Capture the cell that displays the provided text and extract its (X, Y) central coordinate. 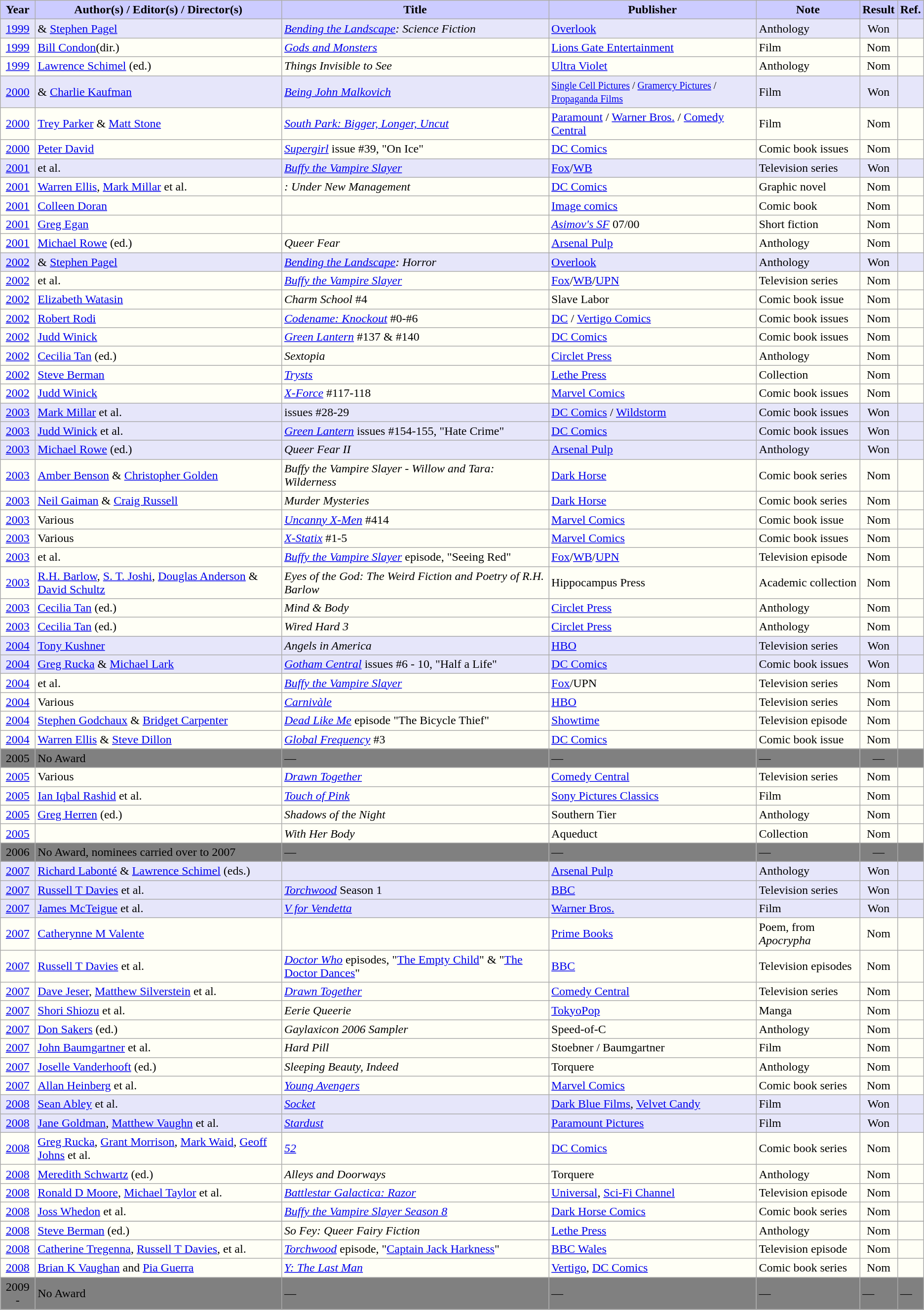
Greg Rucka & Michael Lark (158, 664)
Comic book (808, 205)
& Charlie Kaufman (158, 92)
: Under New Management (415, 187)
Warren Ellis, Mark Millar et al. (158, 187)
R.H. Barlow, S. T. Joshi, Douglas Anderson & David Schultz (158, 582)
Steve Berman (158, 375)
X-Statix #1-5 (415, 538)
Colleen Doran (158, 205)
Result (879, 10)
Shori Shiozu et al. (158, 1010)
Hard Pill (415, 1048)
Green Lantern issues #154-155, "Hate Crime" (415, 431)
Ultra Violet (653, 66)
Uncanny X-Men #414 (415, 519)
Gaylaxicon 2006 Sampler (415, 1029)
Charm School #4 (415, 300)
Being John Malkovich (415, 92)
Aqueduct (653, 833)
Warren Ellis & Steve Dillon (158, 739)
Young Avengers (415, 1085)
Universal, Sci-Fi Channel (653, 1193)
Asimov's SF 07/00 (653, 224)
Don Sakers (ed.) (158, 1029)
Dead Like Me episode "The Bicycle Thief" (415, 721)
Murder Mysteries (415, 501)
Catherine Tregenna, Russell T Davies, et al. (158, 1249)
Angels in America (415, 646)
52 (415, 1148)
DC Comics / Wildstorm (653, 412)
Note (808, 10)
Showtime (653, 721)
Lions Gate Entertainment (653, 47)
Torchwood episode, "Captain Jack Harkness" (415, 1249)
Poem, from Apocrypha (808, 934)
Bill Condon(dir.) (158, 47)
Slave Labor (653, 300)
James McTeigue et al. (158, 909)
Stardust (415, 1123)
Eerie Queerie (415, 1010)
Trysts (415, 375)
No Award, nominees carried over to 2007 (158, 852)
Stoebner / Baumgartner (653, 1048)
Codename: Knockout #0-#6 (415, 318)
Gods and Monsters (415, 47)
V for Vendetta (415, 909)
Buffy the Vampire Slayer - Willow and Tara: Wilderness (415, 475)
Stephen Godchaux & Bridget Carpenter (158, 721)
Ian Iqbal Rashid et al. (158, 796)
Judd Winick et al. (158, 431)
Sony Pictures Classics (653, 796)
Doctor Who episodes, "The Empty Child" & "The Doctor Dances" (415, 966)
Publisher (653, 10)
Sleeping Beauty, Indeed (415, 1067)
Year (18, 10)
Greg Herren (ed.) (158, 814)
Manga (808, 1010)
Richard Labonté & Lawrence Schimel (eds.) (158, 871)
Short fiction (808, 224)
South Park: Bigger, Longer, Uncut (415, 123)
BBC Wales (653, 1249)
Ref. (910, 10)
Author(s) / Editor(s) / Director(s) (158, 10)
Torchwood Season 1 (415, 890)
Battlestar Galactica: Razor (415, 1193)
Sextopia (415, 356)
Wired Hard 3 (415, 627)
Graphic novel (808, 187)
Peter David (158, 149)
Fox/UPN (653, 683)
Y: The Last Man (415, 1268)
DC / Vertigo Comics (653, 318)
Global Frequency #3 (415, 739)
2009 - (18, 1293)
Greg Rucka, Grant Morrison, Mark Waid, Geoff Johns et al. (158, 1148)
TokyoPop (653, 1010)
Touch of Pink (415, 796)
Television episodes (808, 966)
Southern Tier (653, 814)
Elizabeth Watasin (158, 300)
Hippocampus Press (653, 582)
Mind & Body (415, 608)
Robert Rodi (158, 318)
With Her Body (415, 833)
Meredith Schwartz (ed.) (158, 1174)
Socket (415, 1104)
Vertigo, DC Comics (653, 1268)
Joss Whedon et al. (158, 1211)
Image comics (653, 205)
X-Force #117-118 (415, 393)
Title (415, 10)
Fox/WB (653, 168)
Bending the Landscape: Horror (415, 262)
Dark Horse Comics (653, 1211)
issues #28-29 (415, 412)
Neil Gaiman & Craig Russell (158, 501)
Ronald D Moore, Michael Taylor et al. (158, 1193)
Shadows of the Night (415, 814)
Paramount / Warner Bros. / Comedy Central (653, 123)
Trey Parker & Matt Stone (158, 123)
Allan Heinberg et al. (158, 1085)
Academic collection (808, 582)
Amber Benson & Christopher Golden (158, 475)
So Fey: Queer Fairy Fiction (415, 1231)
Single Cell Pictures / Gramercy Pictures / Propaganda Films (653, 92)
Buffy the Vampire Slayer episode, "Seeing Red" (415, 557)
Jane Goldman, Matthew Vaughn et al. (158, 1123)
Buffy the Vampire Slayer Season 8 (415, 1211)
Joselle Vanderhooft (ed.) (158, 1067)
Catherynne M Valente (158, 934)
Alleys and Doorways (415, 1174)
Gotham Central issues #6 - 10, "Half a Life" (415, 664)
Mark Millar et al. (158, 412)
Steve Berman (ed.) (158, 1231)
Tony Kushner (158, 646)
2006 (18, 852)
Brian K Vaughan and Pia Guerra (158, 1268)
Supergirl issue #39, "On Ice" (415, 149)
Warner Bros. (653, 909)
Sean Abley et al. (158, 1104)
Greg Egan (158, 224)
Bending the Landscape: Science Fiction (415, 29)
Lawrence Schimel (ed.) (158, 66)
Speed-of-C (653, 1029)
John Baumgartner et al. (158, 1048)
Things Invisible to See (415, 66)
Queer Fear (415, 243)
Dave Jeser, Matthew Silverstein et al. (158, 992)
Dark Blue Films, Velvet Candy (653, 1104)
Carnivàle (415, 702)
Prime Books (653, 934)
Green Lantern #137 & #140 (415, 337)
Paramount Pictures (653, 1123)
Eyes of the God: The Weird Fiction and Poetry of R.H. Barlow (415, 582)
Queer Fear II (415, 450)
